Scan for the cell matching the given text and deliver its (X, Y) coordinate at center. 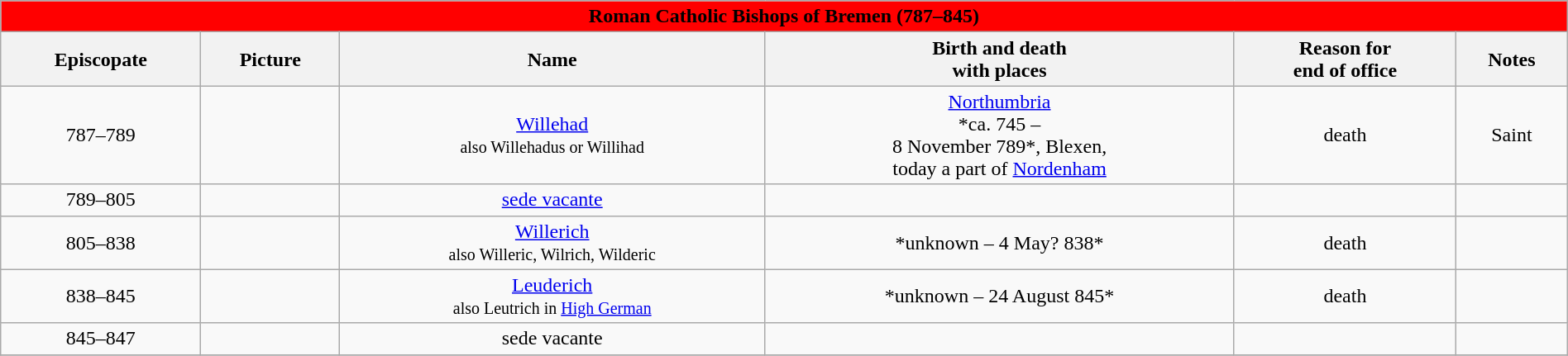
805–838 (101, 243)
*unknown – 24 August 845* (1000, 296)
Willehadalso Willehadus or Willihad (552, 135)
Name (552, 59)
838–845 (101, 296)
*unknown – 4 May? 838* (1000, 243)
Leuderichalso Leutrich in High German (552, 296)
Picture (270, 59)
Birth and deathwith places (1000, 59)
Willerichalso Willeric, Wilrich, Wilderic (552, 243)
Northumbria*ca. 745 – 8 November 789*, Blexen, today a part of Nordenham (1000, 135)
Episcopate (101, 59)
787–789 (101, 135)
Roman Catholic Bishops of Bremen (787–845) (784, 17)
789–805 (101, 200)
Saint (1512, 135)
845–847 (101, 339)
Notes (1512, 59)
Reason for end of office (1345, 59)
